Find where the given text appears and provide that cell's center as (x, y) coordinate. 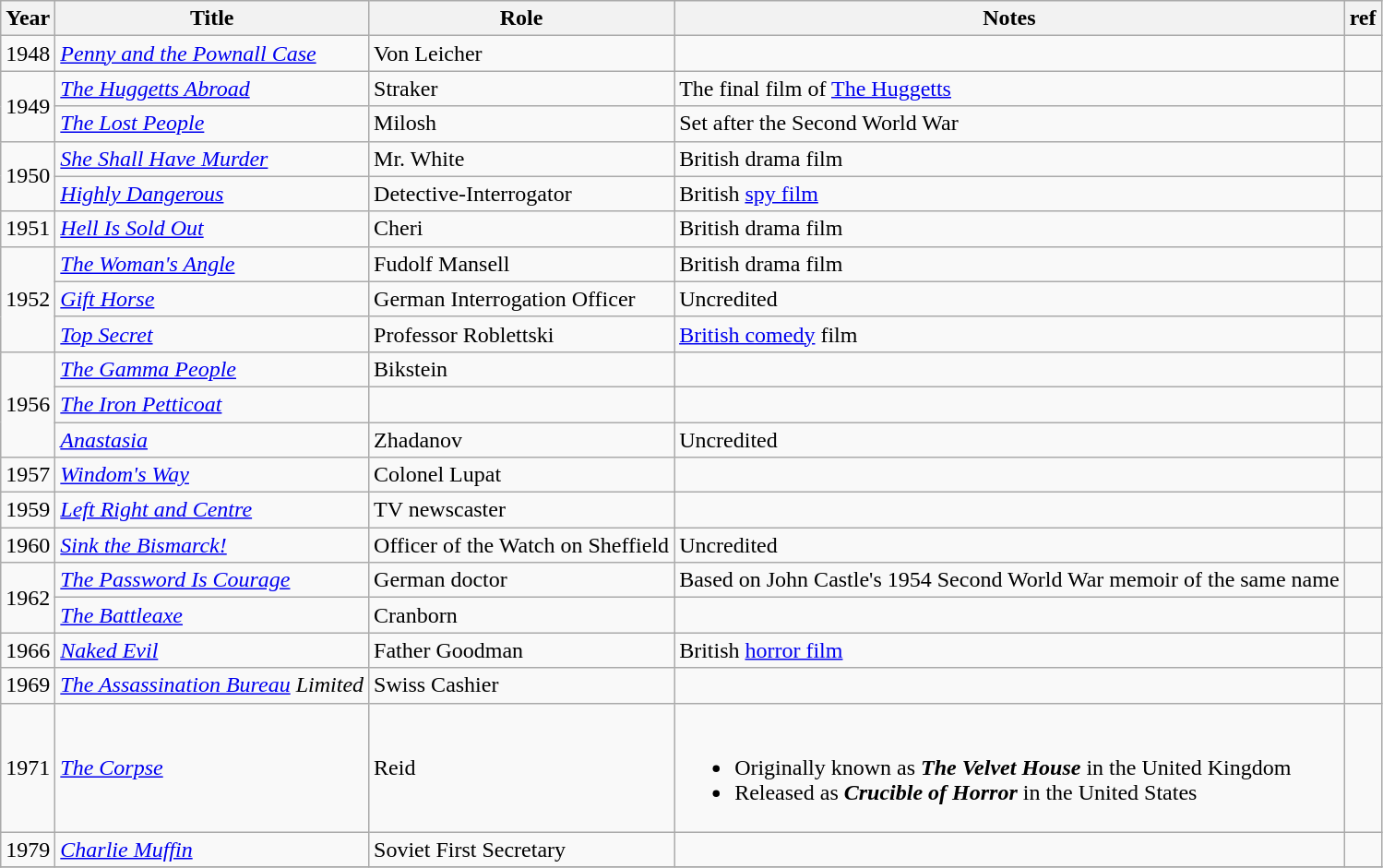
1950 (28, 176)
1979 (28, 850)
The Corpse (212, 767)
Soviet First Secretary (522, 850)
Milosh (522, 124)
The Iron Petticoat (212, 404)
The Gamma People (212, 369)
1948 (28, 54)
1951 (28, 229)
Hell Is Sold Out (212, 229)
Professor Roblettski (522, 334)
1949 (28, 106)
Windom's Way (212, 475)
1952 (28, 299)
Year (28, 18)
Cranborn (522, 615)
British spy film (1009, 194)
Reid (522, 767)
German doctor (522, 580)
Highly Dangerous (212, 194)
Von Leicher (522, 54)
Anastasia (212, 440)
TV newscaster (522, 510)
1959 (28, 510)
The Woman's Angle (212, 264)
Detective-Interrogator (522, 194)
Bikstein (522, 369)
The Lost People (212, 124)
Originally known as The Velvet House in the United KingdomReleased as Crucible of Horror in the United States (1009, 767)
Gift Horse (212, 299)
The final film of The Huggetts (1009, 89)
The Assassination Bureau Limited (212, 685)
Role (522, 18)
1957 (28, 475)
1960 (28, 545)
Sink the Bismarck! (212, 545)
Left Right and Centre (212, 510)
Father Goodman (522, 650)
The Huggetts Abroad (212, 89)
Set after the Second World War (1009, 124)
Top Secret (212, 334)
Cheri (522, 229)
British horror film (1009, 650)
Mr. White (522, 159)
Officer of the Watch on Sheffield (522, 545)
Swiss Cashier (522, 685)
1956 (28, 404)
ref (1363, 18)
British comedy film (1009, 334)
German Interrogation Officer (522, 299)
Fudolf Mansell (522, 264)
Zhadanov (522, 440)
Title (212, 18)
1969 (28, 685)
Colonel Lupat (522, 475)
Notes (1009, 18)
Charlie Muffin (212, 850)
Straker (522, 89)
Naked Evil (212, 650)
She Shall Have Murder (212, 159)
Based on John Castle's 1954 Second World War memoir of the same name (1009, 580)
1966 (28, 650)
1962 (28, 598)
Penny and the Pownall Case (212, 54)
The Battleaxe (212, 615)
1971 (28, 767)
The Password Is Courage (212, 580)
